From the cell containing the given text, extract its center point as (X, Y) coordinate. 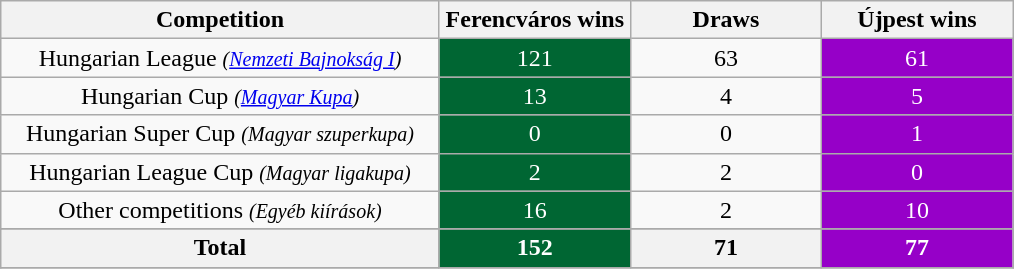
5 (916, 96)
61 (916, 58)
Other competitions (Egyéb kiírások) (220, 210)
71 (726, 248)
Hungarian League Cup (Magyar ligakupa) (220, 172)
13 (534, 96)
Competition (220, 20)
Újpest wins (916, 20)
121 (534, 58)
10 (916, 210)
77 (916, 248)
Total (220, 248)
Ferencváros wins (534, 20)
Hungarian Super Cup (Magyar szuperkupa) (220, 134)
Hungarian Cup (Magyar Kupa) (220, 96)
1 (916, 134)
Hungarian League (Nemzeti Bajnokság I) (220, 58)
Draws (726, 20)
4 (726, 96)
63 (726, 58)
16 (534, 210)
152 (534, 248)
